Provide the (x, y) coordinate of the cell's center where the given text is located.  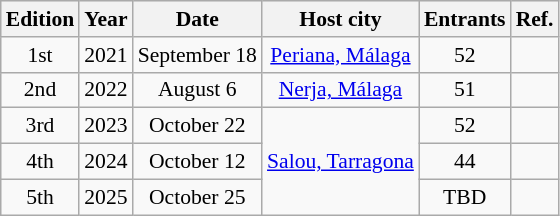
1st (40, 55)
TBD (465, 197)
October 12 (198, 162)
5th (40, 197)
Entrants (465, 19)
Host city (340, 19)
Ref. (535, 19)
October 25 (198, 197)
Nerja, Málaga (340, 90)
2023 (106, 126)
Edition (40, 19)
2022 (106, 90)
4th (40, 162)
2025 (106, 197)
44 (465, 162)
51 (465, 90)
Year (106, 19)
October 22 (198, 126)
September 18 (198, 55)
3rd (40, 126)
Salou, Tarragona (340, 162)
2024 (106, 162)
Date (198, 19)
2021 (106, 55)
2nd (40, 90)
Periana, Málaga (340, 55)
August 6 (198, 90)
